Provide the [x, y] coordinate of the cell's center where the given text is located.  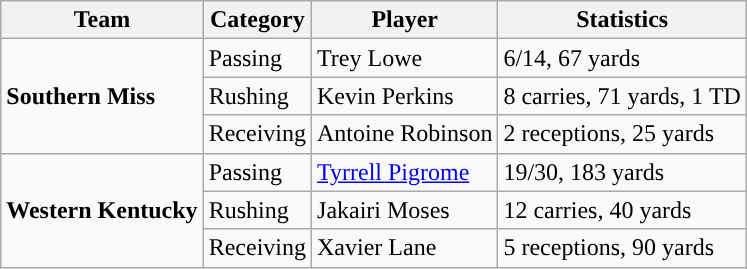
Kevin Perkins [405, 96]
19/30, 183 yards [622, 172]
Tyrrell Pigrome [405, 172]
Southern Miss [102, 96]
8 carries, 71 yards, 1 TD [622, 96]
Antoine Robinson [405, 134]
Western Kentucky [102, 210]
Team [102, 20]
Xavier Lane [405, 248]
12 carries, 40 yards [622, 210]
Category [257, 20]
6/14, 67 yards [622, 58]
Statistics [622, 20]
Trey Lowe [405, 58]
Player [405, 20]
5 receptions, 90 yards [622, 248]
2 receptions, 25 yards [622, 134]
Jakairi Moses [405, 210]
